From the cell containing the given text, extract its center point as (X, Y) coordinate. 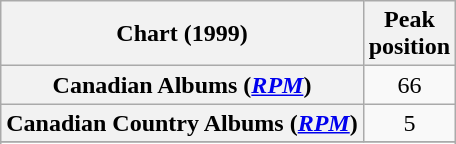
66 (409, 85)
Peak position (409, 34)
5 (409, 123)
Canadian Albums (RPM) (182, 85)
Chart (1999) (182, 34)
Canadian Country Albums (RPM) (182, 123)
